Determine the [X, Y] coordinate at the center of the cell enclosing the given text.  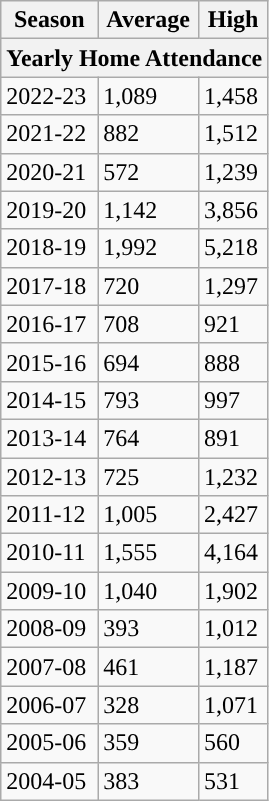
383 [148, 781]
2021-22 [50, 134]
1,232 [232, 477]
1,089 [148, 96]
2010-11 [50, 553]
328 [148, 705]
1,187 [232, 667]
725 [148, 477]
1,902 [232, 591]
1,555 [148, 553]
1,992 [148, 248]
2017-18 [50, 286]
Average [148, 20]
3,856 [232, 210]
Yearly Home Attendance [134, 58]
572 [148, 172]
2012-13 [50, 477]
2013-14 [50, 438]
764 [148, 438]
1,512 [232, 134]
1,142 [148, 210]
2,427 [232, 515]
720 [148, 286]
1,297 [232, 286]
4,164 [232, 553]
2008-09 [50, 629]
2004-05 [50, 781]
2015-16 [50, 362]
708 [148, 324]
1,458 [232, 96]
High [232, 20]
531 [232, 781]
2019-20 [50, 210]
694 [148, 362]
2005-06 [50, 743]
393 [148, 629]
2016-17 [50, 324]
1,071 [232, 705]
2014-15 [50, 400]
1,005 [148, 515]
891 [232, 438]
2018-19 [50, 248]
2020-21 [50, 172]
997 [232, 400]
359 [148, 743]
1,040 [148, 591]
560 [232, 743]
2009-10 [50, 591]
888 [232, 362]
2006-07 [50, 705]
1,239 [232, 172]
793 [148, 400]
Season [50, 20]
2011-12 [50, 515]
5,218 [232, 248]
2022-23 [50, 96]
921 [232, 324]
882 [148, 134]
1,012 [232, 629]
461 [148, 667]
2007-08 [50, 667]
